Capture the cell that displays the provided text and extract its [x, y] central coordinate. 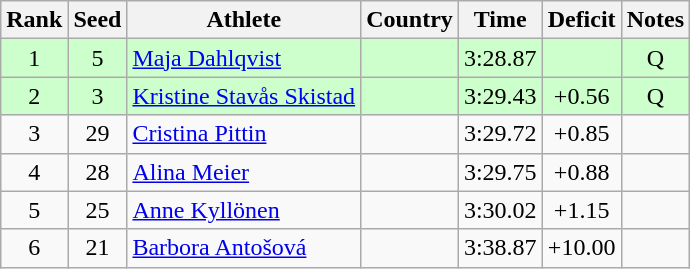
Barbora Antošová [244, 248]
21 [98, 248]
Maja Dahlqvist [244, 58]
1 [34, 58]
Country [410, 20]
Rank [34, 20]
3:38.87 [500, 248]
29 [98, 134]
+0.88 [582, 172]
3:29.43 [500, 96]
Seed [98, 20]
+1.15 [582, 210]
Anne Kyllönen [244, 210]
6 [34, 248]
4 [34, 172]
3:30.02 [500, 210]
Kristine Stavås Skistad [244, 96]
Athlete [244, 20]
Deficit [582, 20]
28 [98, 172]
Alina Meier [244, 172]
+10.00 [582, 248]
Notes [655, 20]
Time [500, 20]
+0.56 [582, 96]
3:29.75 [500, 172]
3:29.72 [500, 134]
Cristina Pittin [244, 134]
3:28.87 [500, 58]
+0.85 [582, 134]
2 [34, 96]
25 [98, 210]
